Determine the (X, Y) coordinate at the center of the cell enclosing the given text.  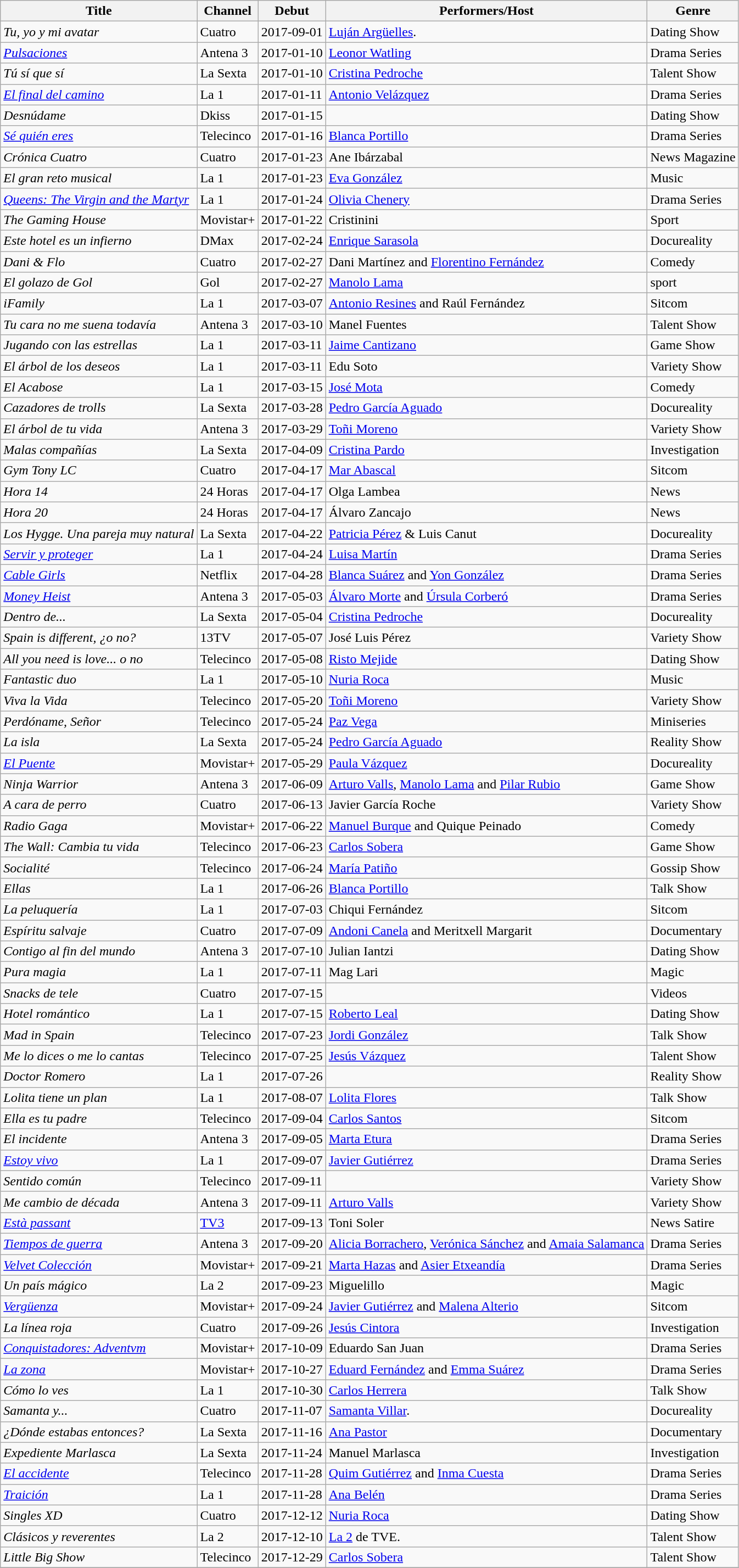
2017-05-10 (292, 680)
Julian Iantzi (486, 951)
2017-06-09 (292, 784)
2017-09-05 (292, 1139)
2017-09-13 (292, 1223)
Carlos Herrera (486, 1390)
2017-05-29 (292, 763)
2017-04-24 (292, 554)
Manuel Burque and Quique Peinado (486, 826)
Spain is different, ¿o no? (99, 638)
Jaime Cantizano (486, 345)
Carlos Santos (486, 1118)
2017-01-24 (292, 199)
Cazadores de trolls (99, 408)
Luján Argüelles. (486, 32)
2017-05-08 (292, 659)
Dentro de... (99, 617)
Traición (99, 1494)
Alicia Borrachero, Verónica Sánchez and Amaia Salamanca (486, 1244)
Jesús Cintora (486, 1328)
Dani Martínez and Florentino Fernández (486, 262)
José Mota (486, 387)
Manolo Lama (486, 283)
Olga Lambea (486, 491)
Arturo Valls, Manolo Lama and Pilar Rubio (486, 784)
2017-09-20 (292, 1244)
Viva la Vida (99, 701)
Estoy vivo (99, 1160)
Dkiss (227, 115)
Conquistadores: Adventvm (99, 1348)
2017-10-09 (292, 1348)
Ane Ibárzabal (486, 157)
Tu cara no me suena todavía (99, 324)
Arturo Valls (486, 1202)
2017-03-28 (292, 408)
Enrique Sarasola (486, 240)
2017-08-07 (292, 1097)
Singles XD (99, 1515)
Mar Abascal (486, 471)
Sport (693, 220)
2017-06-13 (292, 805)
2017-12-12 (292, 1515)
Netflix (227, 575)
Perdóname, Señor (99, 721)
2017-09-07 (292, 1160)
Debut (292, 11)
2017-06-23 (292, 847)
News Satire (693, 1223)
Queens: The Virgin and the Martyr (99, 199)
Javier Gutiérrez (486, 1160)
Chiqui Fernández (486, 909)
Leonor Watling (486, 53)
Manel Fuentes (486, 324)
Álvaro Morte and Úrsula Corberó (486, 596)
Jordi González (486, 1035)
Doctor Romero (99, 1077)
María Patiño (486, 867)
Blanca Suárez and Yon González (486, 575)
Me lo dices o me lo cantas (99, 1056)
Espíritu salvaje (99, 931)
Ellas (99, 888)
2017-06-26 (292, 888)
All you need is love... o no (99, 659)
El árbol de tu vida (99, 429)
Mag Lari (486, 972)
Gossip Show (693, 867)
Paz Vega (486, 721)
El Acabose (99, 387)
2017-05-04 (292, 617)
Cristina Pardo (486, 450)
2017-09-24 (292, 1307)
El árbol de los deseos (99, 366)
2017-10-30 (292, 1390)
¿Dónde estabas entonces? (99, 1432)
2017-09-23 (292, 1286)
2017-07-11 (292, 972)
Los Hygge. Una pareja muy natural (99, 533)
Roberto Leal (486, 1014)
Jesús Vázquez (486, 1056)
La peluquería (99, 909)
2017-09-26 (292, 1328)
2017-07-25 (292, 1056)
Un país mágico (99, 1286)
El accidente (99, 1474)
sport (693, 283)
José Luis Pérez (486, 638)
Contigo al fin del mundo (99, 951)
Snacks de tele (99, 993)
Jugando con las estrellas (99, 345)
Hotel romántico (99, 1014)
Javier García Roche (486, 805)
2017-09-04 (292, 1118)
Title (99, 11)
Miniseries (693, 721)
The Gaming House (99, 220)
Sé quién eres (99, 136)
Me cambio de década (99, 1202)
Performers/Host (486, 11)
2017-07-10 (292, 951)
Channel (227, 11)
The Wall: Cambia tu vida (99, 847)
2017-03-10 (292, 324)
DMax (227, 240)
2017-11-16 (292, 1432)
Malas compañías (99, 450)
iFamily (99, 304)
TV3 (227, 1223)
Eduard Fernández and Emma Suárez (486, 1369)
Antonio Velázquez (486, 94)
Eva González (486, 178)
2017-07-09 (292, 931)
2017-04-09 (292, 450)
Marta Etura (486, 1139)
Pura magia (99, 972)
Olivia Chenery (486, 199)
2017-01-11 (292, 94)
Tiempos de guerra (99, 1244)
Andoni Canela and Meritxell Margarit (486, 931)
2017-04-28 (292, 575)
News Magazine (693, 157)
Lolita Flores (486, 1097)
Miguelillo (486, 1286)
Mad in Spain (99, 1035)
Ana Belén (486, 1494)
Álvaro Zancajo (486, 512)
2017-12-10 (292, 1536)
Este hotel es un infierno (99, 240)
Manuel Marlasca (486, 1453)
Hora 14 (99, 491)
A cara de perro (99, 805)
El Puente (99, 763)
2017-03-15 (292, 387)
Clásicos y reverentes (99, 1536)
Cómo lo ves (99, 1390)
2017-12-29 (292, 1557)
Desnúdame (99, 115)
La línea roja (99, 1328)
Hora 20 (99, 512)
Dani & Flo (99, 262)
Eduardo San Juan (486, 1348)
13TV (227, 638)
2017-01-22 (292, 220)
Gol (227, 283)
Està passant (99, 1223)
La zona (99, 1369)
Cristinini (486, 220)
Lolita tiene un plan (99, 1097)
Samanta Villar. (486, 1411)
2017-06-24 (292, 867)
2017-02-24 (292, 240)
La 2 de TVE. (486, 1536)
Samanta y... (99, 1411)
Quim Gutiérrez and Inma Cuesta (486, 1474)
Fantastic duo (99, 680)
Ana Pastor (486, 1432)
Gym Tony LC (99, 471)
2017-05-20 (292, 701)
Javier Gutiérrez and Malena Alterio (486, 1307)
2017-09-21 (292, 1264)
2017-01-16 (292, 136)
Little Big Show (99, 1557)
Tú sí que sí (99, 74)
Risto Mejide (486, 659)
2017-11-24 (292, 1453)
Toni Soler (486, 1223)
El gran reto musical (99, 178)
El golazo de Gol (99, 283)
Crónica Cuatro (99, 157)
2017-01-15 (292, 115)
2017-03-29 (292, 429)
2017-07-03 (292, 909)
La isla (99, 742)
2017-05-07 (292, 638)
2017-09-01 (292, 32)
Servir y proteger (99, 554)
2017-10-27 (292, 1369)
Socialité (99, 867)
Luisa Martín (486, 554)
Velvet Colección (99, 1264)
Expediente Marlasca (99, 1453)
2017-05-03 (292, 596)
Radio Gaga (99, 826)
2017-03-07 (292, 304)
Money Heist (99, 596)
Vergüenza (99, 1307)
Edu Soto (486, 366)
2017-07-26 (292, 1077)
Pulsaciones (99, 53)
Cable Girls (99, 575)
Ninja Warrior (99, 784)
El incidente (99, 1139)
Marta Hazas and Asier Etxeandía (486, 1264)
Paula Vázquez (486, 763)
2017-11-07 (292, 1411)
Patricia Pérez & Luis Canut (486, 533)
2017-04-22 (292, 533)
2017-07-23 (292, 1035)
Antonio Resines and Raúl Fernández (486, 304)
Genre (693, 11)
2017-06-22 (292, 826)
Sentido común (99, 1181)
Tu, yo y mi avatar (99, 32)
El final del camino (99, 94)
Ella es tu padre (99, 1118)
Videos (693, 993)
